Identify which cell holds the provided text, then report its [x, y] central coordinate. 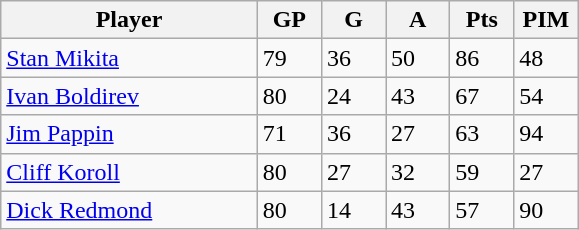
PIM [546, 20]
57 [482, 210]
G [353, 20]
A [418, 20]
79 [289, 58]
24 [353, 96]
50 [418, 58]
54 [546, 96]
14 [353, 210]
94 [546, 134]
48 [546, 58]
Ivan Boldirev [130, 96]
Player [130, 20]
Stan Mikita [130, 58]
86 [482, 58]
67 [482, 96]
32 [418, 172]
Jim Pappin [130, 134]
Cliff Koroll [130, 172]
Pts [482, 20]
Dick Redmond [130, 210]
90 [546, 210]
59 [482, 172]
GP [289, 20]
63 [482, 134]
71 [289, 134]
